Search for the cell housing the specified text and yield its [x, y] center coordinate. 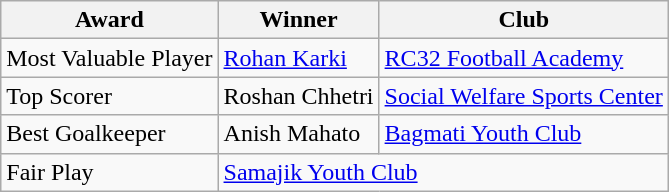
Most Valuable Player [110, 58]
Best Goalkeeper [110, 134]
Top Scorer [110, 96]
Social Welfare Sports Center [524, 96]
RC32 Football Academy [524, 58]
Bagmati Youth Club [524, 134]
Rohan Karki [298, 58]
Club [524, 20]
Samajik Youth Club [443, 172]
Winner [298, 20]
Award [110, 20]
Roshan Chhetri [298, 96]
Anish Mahato [298, 134]
Fair Play [110, 172]
